Scan for the cell matching the given text and deliver its (x, y) coordinate at center. 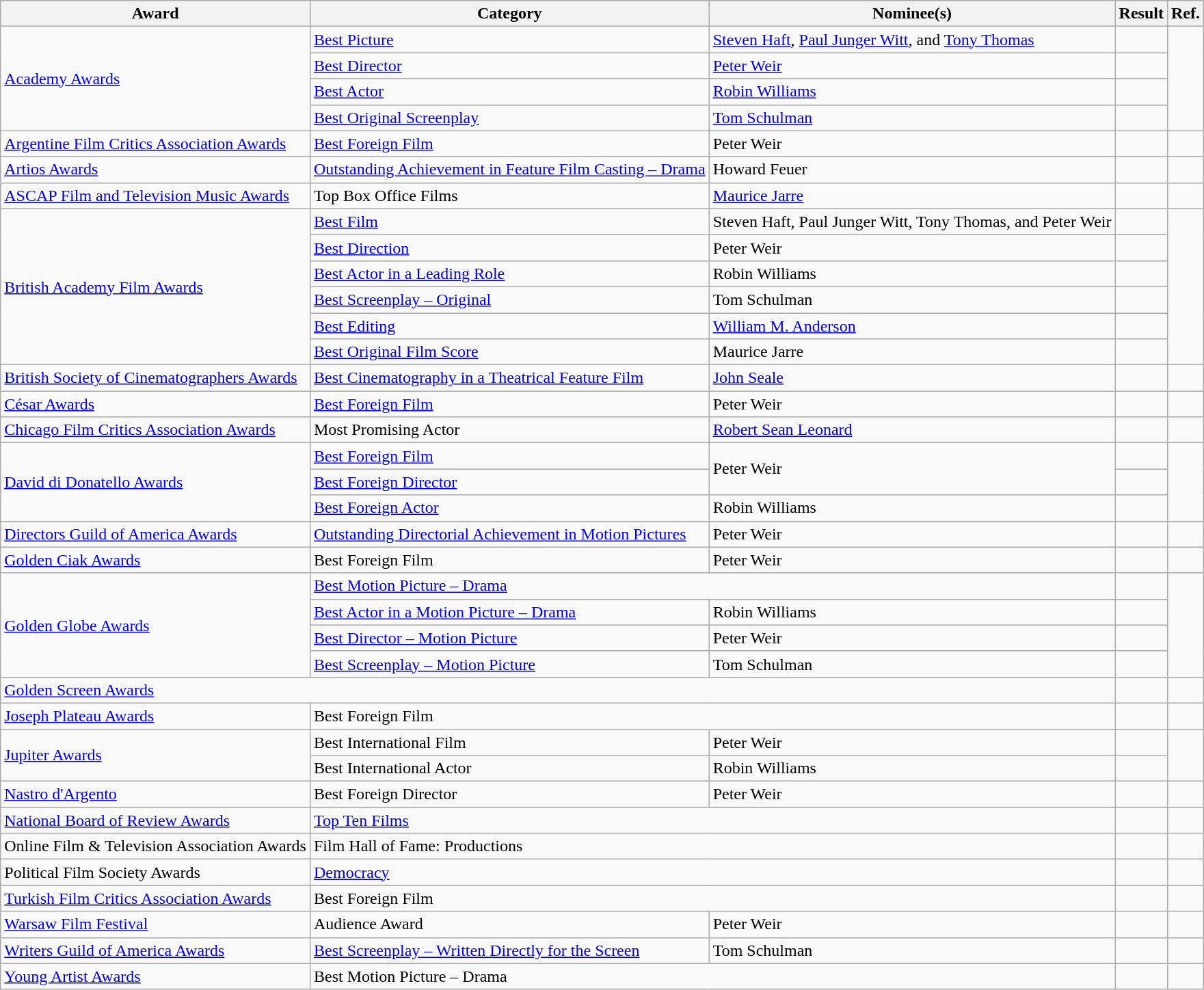
Jupiter Awards (156, 755)
Top Ten Films (712, 820)
William M. Anderson (912, 326)
César Awards (156, 404)
Argentine Film Critics Association Awards (156, 144)
Online Film & Television Association Awards (156, 846)
Best Actor in a Leading Role (509, 273)
Audience Award (509, 924)
Joseph Plateau Awards (156, 716)
Academy Awards (156, 79)
Best Screenplay – Original (509, 299)
Best Original Screenplay (509, 118)
Top Box Office Films (509, 196)
Warsaw Film Festival (156, 924)
Best Director – Motion Picture (509, 638)
Ref. (1186, 14)
Writers Guild of America Awards (156, 950)
John Seale (912, 378)
Best Original Film Score (509, 352)
Artios Awards (156, 170)
Outstanding Achievement in Feature Film Casting – Drama (509, 170)
Outstanding Directorial Achievement in Motion Pictures (509, 534)
Best Foreign Actor (509, 508)
Award (156, 14)
Howard Feuer (912, 170)
Golden Globe Awards (156, 625)
Best International Actor (509, 768)
Best Actor in a Motion Picture – Drama (509, 612)
Result (1141, 14)
Best Actor (509, 92)
Nominee(s) (912, 14)
Robert Sean Leonard (912, 430)
Young Artist Awards (156, 976)
Turkish Film Critics Association Awards (156, 898)
Best Screenplay – Motion Picture (509, 664)
Film Hall of Fame: Productions (712, 846)
Best International Film (509, 742)
National Board of Review Awards (156, 820)
Best Film (509, 222)
Chicago Film Critics Association Awards (156, 430)
Best Picture (509, 40)
Steven Haft, Paul Junger Witt, Tony Thomas, and Peter Weir (912, 222)
Category (509, 14)
Best Editing (509, 326)
Best Director (509, 66)
Democracy (712, 872)
Political Film Society Awards (156, 872)
Steven Haft, Paul Junger Witt, and Tony Thomas (912, 40)
Best Screenplay – Written Directly for the Screen (509, 950)
Best Cinematography in a Theatrical Feature Film (509, 378)
British Academy Film Awards (156, 286)
Most Promising Actor (509, 430)
Golden Screen Awards (558, 690)
British Society of Cinematographers Awards (156, 378)
Nastro d'Argento (156, 794)
Best Direction (509, 247)
Golden Ciak Awards (156, 560)
ASCAP Film and Television Music Awards (156, 196)
Directors Guild of America Awards (156, 534)
David di Donatello Awards (156, 482)
